Return the [x, y] coordinate for the center point of the cell that contains the specified text.  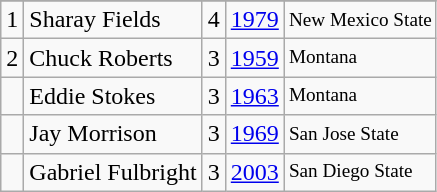
San Diego State [360, 172]
San Jose State [360, 134]
Chuck Roberts [113, 58]
Jay Morrison [113, 134]
New Mexico State [360, 20]
Sharay Fields [113, 20]
1959 [254, 58]
1969 [254, 134]
Gabriel Fulbright [113, 172]
2 [12, 58]
1 [12, 20]
1979 [254, 20]
4 [214, 20]
1963 [254, 96]
2003 [254, 172]
Eddie Stokes [113, 96]
